Search for the cell housing the specified text and yield its [X, Y] center coordinate. 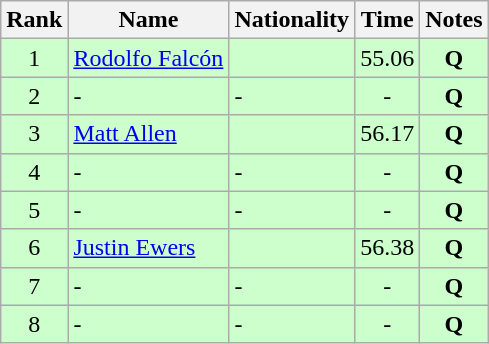
Matt Allen [148, 134]
56.17 [388, 134]
Rodolfo Falcón [148, 58]
Nationality [292, 20]
Time [388, 20]
55.06 [388, 58]
Rank [34, 20]
4 [34, 172]
6 [34, 248]
8 [34, 324]
56.38 [388, 248]
Justin Ewers [148, 248]
2 [34, 96]
1 [34, 58]
7 [34, 286]
5 [34, 210]
Notes [454, 20]
Name [148, 20]
3 [34, 134]
